Extract the [X, Y] coordinate from the center of the cell holding the provided text.  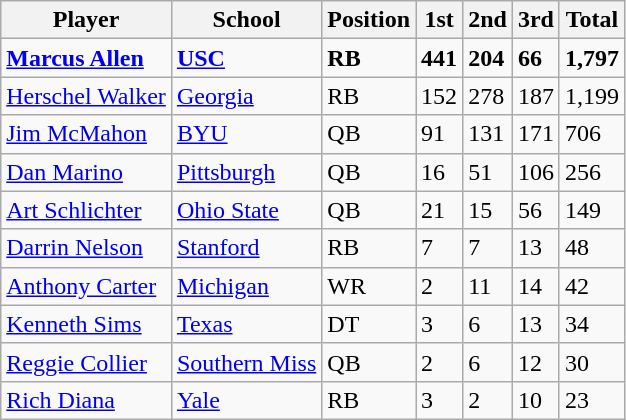
106 [536, 172]
14 [536, 286]
WR [369, 286]
91 [440, 134]
Stanford [246, 248]
30 [592, 362]
Pittsburgh [246, 172]
DT [369, 324]
11 [488, 286]
256 [592, 172]
187 [536, 96]
3rd [536, 20]
131 [488, 134]
15 [488, 210]
Marcus Allen [86, 58]
1st [440, 20]
Position [369, 20]
441 [440, 58]
204 [488, 58]
Georgia [246, 96]
Player [86, 20]
51 [488, 172]
Kenneth Sims [86, 324]
34 [592, 324]
16 [440, 172]
Michigan [246, 286]
706 [592, 134]
Reggie Collier [86, 362]
56 [536, 210]
23 [592, 400]
Jim McMahon [86, 134]
Total [592, 20]
1,797 [592, 58]
USC [246, 58]
12 [536, 362]
278 [488, 96]
48 [592, 248]
Art Schlichter [86, 210]
2nd [488, 20]
BYU [246, 134]
1,199 [592, 96]
Rich Diana [86, 400]
21 [440, 210]
171 [536, 134]
Anthony Carter [86, 286]
Darrin Nelson [86, 248]
Texas [246, 324]
Southern Miss [246, 362]
Ohio State [246, 210]
42 [592, 286]
152 [440, 96]
149 [592, 210]
Yale [246, 400]
Herschel Walker [86, 96]
Dan Marino [86, 172]
School [246, 20]
66 [536, 58]
10 [536, 400]
